Detect which cell encompasses the target text, then output its (X, Y) center coordinate. 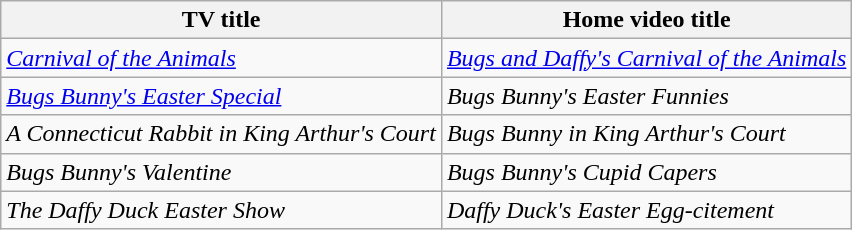
Bugs and Daffy's Carnival of the Animals (646, 58)
A Connecticut Rabbit in King Arthur's Court (222, 134)
Bugs Bunny's Cupid Capers (646, 172)
Carnival of the Animals (222, 58)
Home video title (646, 20)
Bugs Bunny's Easter Funnies (646, 96)
The Daffy Duck Easter Show (222, 210)
Daffy Duck's Easter Egg-citement (646, 210)
Bugs Bunny in King Arthur's Court (646, 134)
TV title (222, 20)
Bugs Bunny's Easter Special (222, 96)
Bugs Bunny's Valentine (222, 172)
